Capture the cell that displays the provided text and extract its (X, Y) central coordinate. 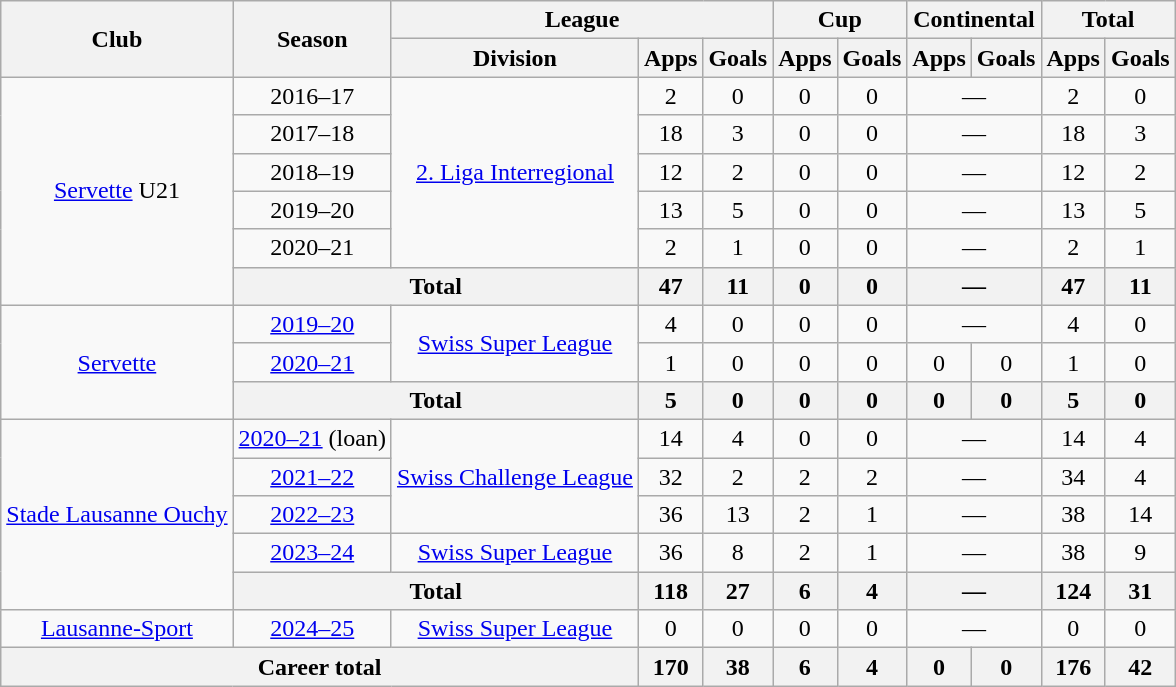
Club (117, 39)
2023–24 (312, 553)
2022–23 (312, 515)
Lausanne-Sport (117, 629)
2. Liga Interregional (514, 172)
Cup (840, 20)
42 (1140, 667)
124 (1073, 591)
Servette (117, 362)
118 (670, 591)
Division (514, 58)
8 (738, 553)
9 (1140, 553)
27 (738, 591)
2016–17 (312, 96)
2021–22 (312, 477)
League (582, 20)
2017–18 (312, 134)
2020–21 (loan) (312, 438)
Swiss Challenge League (514, 476)
34 (1073, 477)
31 (1140, 591)
Career total (320, 667)
Continental (974, 20)
176 (1073, 667)
170 (670, 667)
2018–19 (312, 172)
2024–25 (312, 629)
Stade Lausanne Ouchy (117, 514)
Season (312, 39)
32 (670, 477)
Servette U21 (117, 191)
